Search for the cell housing the specified text and yield its [X, Y] center coordinate. 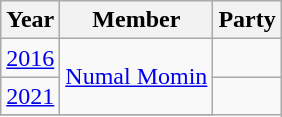
2021 [30, 96]
Year [30, 20]
2016 [30, 58]
Numal Momin [136, 77]
Member [136, 20]
Party [247, 20]
